Return the (X, Y) coordinate for the center point of the cell that contains the specified text.  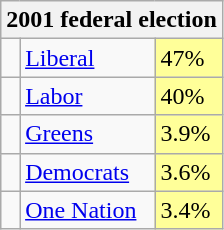
3.9% (189, 134)
3.4% (189, 210)
3.6% (189, 172)
2001 federal election (112, 20)
Greens (88, 134)
Liberal (88, 58)
47% (189, 58)
One Nation (88, 210)
Democrats (88, 172)
Labor (88, 96)
40% (189, 96)
